Extract the [x, y] coordinate from the center of the cell holding the provided text.  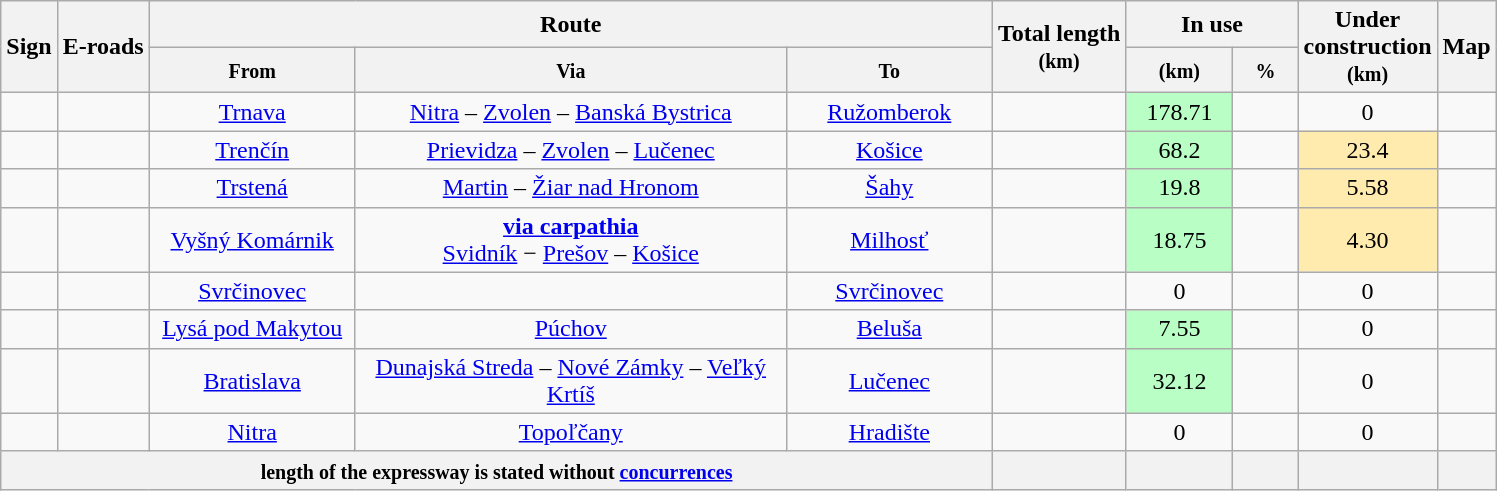
7.55 [1180, 329]
via carpathiaSvidník − Prešov – Košice [570, 240]
Milhosť [889, 240]
Prievidza – Zvolen – Lučenec [570, 150]
Vyšný Komárnik [252, 240]
Lysá pod Makytou [252, 329]
Šahy [889, 188]
32.12 [1180, 380]
Map [1466, 47]
5.58 [1368, 188]
Dunajská Streda – Nové Zámky – Veľký Krtíš [570, 380]
Nitra [252, 432]
% [1266, 70]
19.8 [1180, 188]
Total length(km) [1059, 47]
18.75 [1180, 240]
In use [1212, 24]
Beluša [889, 329]
Ružomberok [889, 112]
Púchov [570, 329]
Underconstruction(km) [1368, 47]
Hradište [889, 432]
Martin – Žiar nad Hronom [570, 188]
Nitra – Zvolen – Banská Bystrica [570, 112]
Košice [889, 150]
Topoľčany [570, 432]
Trstená [252, 188]
23.4 [1368, 150]
Lučenec [889, 380]
(km) [1180, 70]
To [889, 70]
E-roads [103, 47]
Sign [29, 47]
4.30 [1368, 240]
68.2 [1180, 150]
Trenčín [252, 150]
Via [570, 70]
178.71 [1180, 112]
From [252, 70]
Route [570, 24]
Trnava [252, 112]
length of the expressway is stated without concurrences [497, 470]
Bratislava [252, 380]
